Provide the [x, y] coordinate of the cell's center where the given text is located.  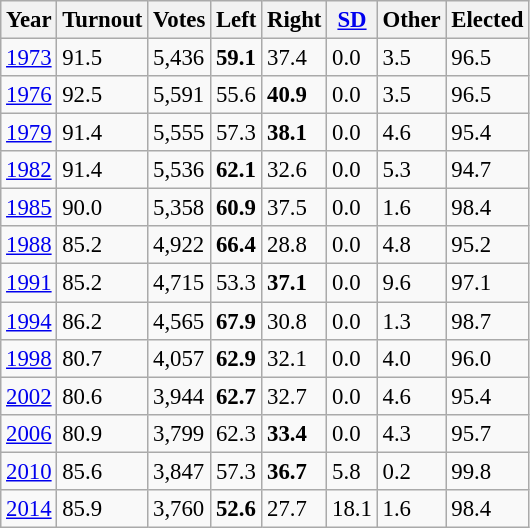
32.6 [294, 170]
4,922 [180, 245]
30.8 [294, 321]
18.1 [352, 509]
5,536 [180, 170]
5,436 [180, 58]
4.0 [412, 358]
62.1 [236, 170]
80.9 [102, 433]
85.9 [102, 509]
Left [236, 20]
37.5 [294, 208]
99.8 [488, 471]
90.0 [102, 208]
2014 [29, 509]
60.9 [236, 208]
Year [29, 20]
2006 [29, 433]
0.2 [412, 471]
53.3 [236, 283]
32.7 [294, 396]
59.1 [236, 58]
36.7 [294, 471]
9.6 [412, 283]
62.7 [236, 396]
27.7 [294, 509]
97.1 [488, 283]
1988 [29, 245]
Votes [180, 20]
92.5 [102, 95]
Elected [488, 20]
5,555 [180, 133]
2010 [29, 471]
Right [294, 20]
1998 [29, 358]
80.6 [102, 396]
1991 [29, 283]
67.9 [236, 321]
52.6 [236, 509]
40.9 [294, 95]
95.2 [488, 245]
96.0 [488, 358]
80.7 [102, 358]
95.7 [488, 433]
86.2 [102, 321]
1976 [29, 95]
85.6 [102, 471]
37.1 [294, 283]
Other [412, 20]
28.8 [294, 245]
37.4 [294, 58]
1973 [29, 58]
1994 [29, 321]
1.3 [412, 321]
1982 [29, 170]
3,847 [180, 471]
4.8 [412, 245]
Turnout [102, 20]
4,057 [180, 358]
2002 [29, 396]
4,565 [180, 321]
3,944 [180, 396]
98.7 [488, 321]
62.9 [236, 358]
62.3 [236, 433]
32.1 [294, 358]
55.6 [236, 95]
5.8 [352, 471]
5.3 [412, 170]
4,715 [180, 283]
SD [352, 20]
94.7 [488, 170]
33.4 [294, 433]
3,760 [180, 509]
5,591 [180, 95]
38.1 [294, 133]
66.4 [236, 245]
3,799 [180, 433]
1979 [29, 133]
5,358 [180, 208]
1985 [29, 208]
91.5 [102, 58]
4.3 [412, 433]
